Locate the cell with the specified text and output its (X, Y) center coordinate. 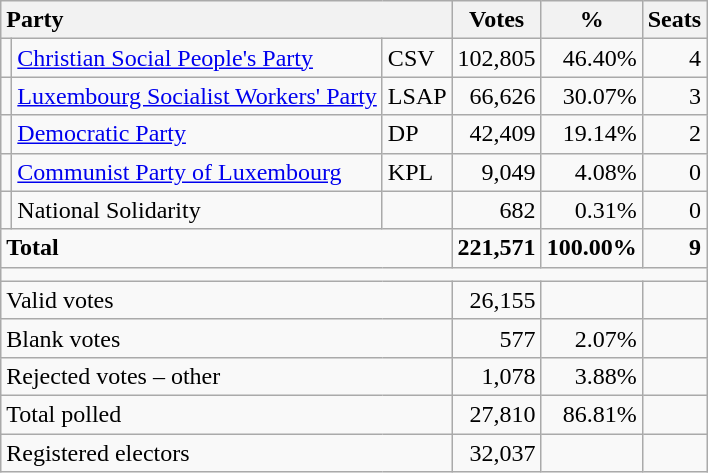
Total (226, 248)
3 (674, 96)
Blank votes (226, 338)
Party (226, 20)
1,078 (496, 376)
2 (674, 134)
100.00% (592, 248)
86.81% (592, 414)
CSV (417, 58)
Seats (674, 20)
Registered electors (226, 453)
National Solidarity (198, 210)
Rejected votes – other (226, 376)
KPL (417, 172)
DP (417, 134)
Total polled (226, 414)
32,037 (496, 453)
3.88% (592, 376)
Christian Social People's Party (198, 58)
LSAP (417, 96)
9,049 (496, 172)
Votes (496, 20)
Luxembourg Socialist Workers' Party (198, 96)
4.08% (592, 172)
% (592, 20)
26,155 (496, 300)
42,409 (496, 134)
682 (496, 210)
4 (674, 58)
66,626 (496, 96)
577 (496, 338)
9 (674, 248)
0.31% (592, 210)
221,571 (496, 248)
19.14% (592, 134)
46.40% (592, 58)
27,810 (496, 414)
2.07% (592, 338)
30.07% (592, 96)
102,805 (496, 58)
Valid votes (226, 300)
Communist Party of Luxembourg (198, 172)
Democratic Party (198, 134)
